Search for the cell housing the specified text and yield its (x, y) center coordinate. 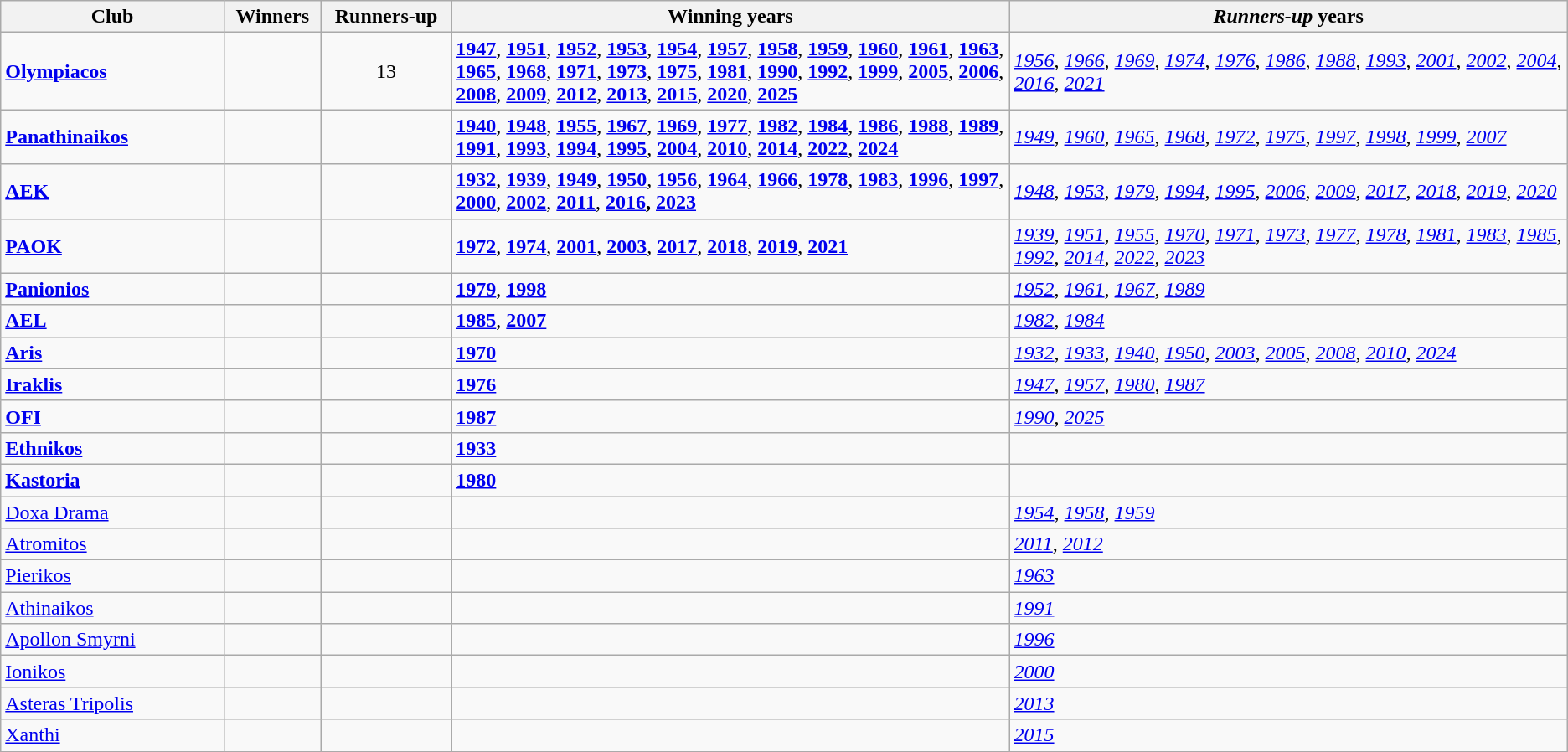
Pierikos (112, 576)
1954, 1958, 1959 (1288, 512)
Aris (112, 353)
1990, 2025 (1288, 416)
Winning years (730, 17)
Panionios (112, 289)
1948, 1953, 1979, 1994, 1995, 2006, 2009, 2017, 2018, 2019, 2020 (1288, 191)
1933 (730, 448)
AEL (112, 321)
Kastoria (112, 480)
1980 (730, 480)
1939, 1951, 1955, 1970, 1971, 1973, 1977, 1978, 1981, 1983, 1985, 1992, 2014, 2022, 2023 (1288, 246)
2013 (1288, 703)
2011, 2012 (1288, 544)
Ionikos (112, 672)
1947, 1957, 1980, 1987 (1288, 384)
1940, 1948, 1955, 1967, 1969, 1977, 1982, 1984, 1986, 1988, 1989, 1991, 1993, 1994, 1995, 2004, 2010, 2014, 2022, 2024 (730, 137)
OFI (112, 416)
1979, 1998 (730, 289)
1932, 1939, 1949, 1950, 1956, 1964, 1966, 1978, 1983, 1996, 1997, 2000, 2002, 2011, 2016, 2023 (730, 191)
1991 (1288, 608)
Winners (272, 17)
1976 (730, 384)
Runners-up years (1288, 17)
2000 (1288, 672)
Club (112, 17)
1982, 1984 (1288, 321)
Apollon Smyrni (112, 640)
13 (385, 71)
Runners-up (385, 17)
Olympiacos (112, 71)
1970 (730, 353)
1932, 1933, 1940, 1950, 2003, 2005, 2008, 2010, 2024 (1288, 353)
2015 (1288, 735)
Iraklis (112, 384)
Panathinaikos (112, 137)
1963 (1288, 576)
Doxa Drama (112, 512)
Athinaikos (112, 608)
1956, 1966, 1969, 1974, 1976, 1986, 1988, 1993, 2001, 2002, 2004, 2016, 2021 (1288, 71)
1985, 2007 (730, 321)
Ethnikos (112, 448)
Xanthi (112, 735)
1952, 1961, 1967, 1989 (1288, 289)
AEK (112, 191)
Asteras Tripolis (112, 703)
1949, 1960, 1965, 1968, 1972, 1975, 1997, 1998, 1999, 2007 (1288, 137)
Atromitos (112, 544)
1996 (1288, 640)
1972, 1974, 2001, 2003, 2017, 2018, 2019, 2021 (730, 246)
PAOK (112, 246)
1987 (730, 416)
